Determine the [x, y] coordinate at the center of the cell enclosing the given text.  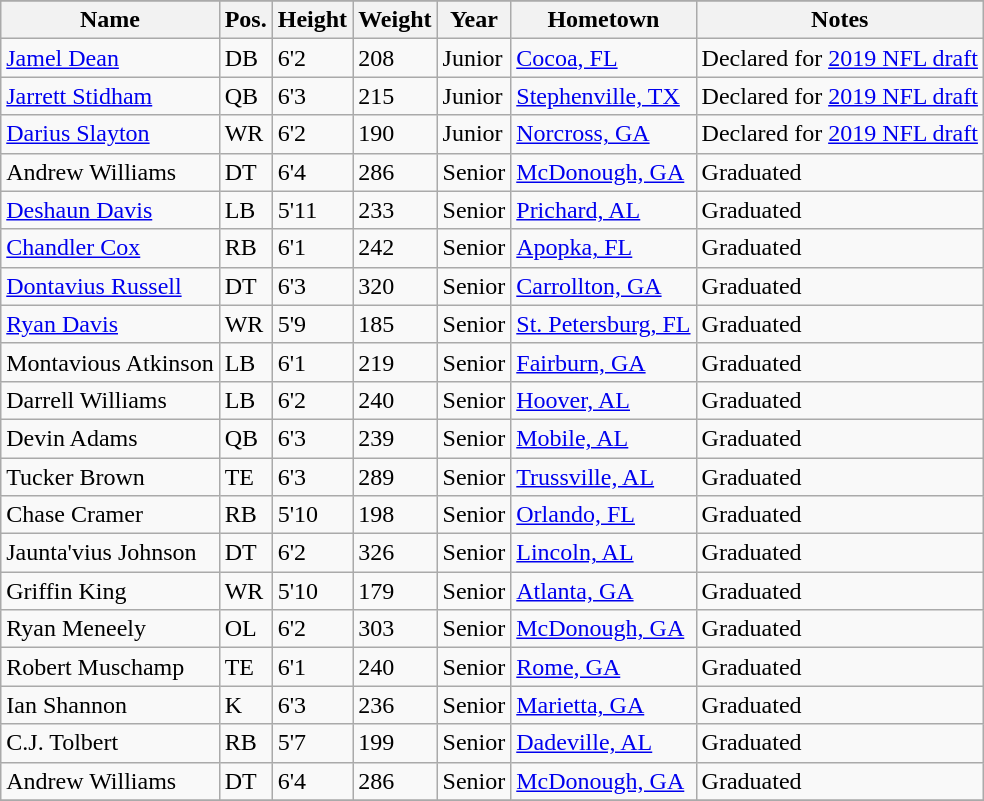
320 [395, 286]
185 [395, 324]
219 [395, 362]
303 [395, 629]
Notes [840, 20]
242 [395, 248]
Hoover, AL [604, 400]
Ryan Meneely [110, 629]
Norcross, GA [604, 134]
Montavious Atkinson [110, 362]
DB [246, 58]
Stephenville, TX [604, 96]
Prichard, AL [604, 210]
Weight [395, 20]
Lincoln, AL [604, 553]
Deshaun Davis [110, 210]
Griffin King [110, 591]
215 [395, 96]
Orlando, FL [604, 515]
208 [395, 58]
289 [395, 477]
Ian Shannon [110, 705]
Year [474, 20]
Jarrett Stidham [110, 96]
C.J. Tolbert [110, 743]
236 [395, 705]
190 [395, 134]
St. Petersburg, FL [604, 324]
5'9 [312, 324]
199 [395, 743]
Ryan Davis [110, 324]
Tucker Brown [110, 477]
Trussville, AL [604, 477]
Mobile, AL [604, 438]
Marietta, GA [604, 705]
Cocoa, FL [604, 58]
Atlanta, GA [604, 591]
Carrollton, GA [604, 286]
Chandler Cox [110, 248]
5'7 [312, 743]
Fairburn, GA [604, 362]
Darius Slayton [110, 134]
Hometown [604, 20]
Jaunta'vius Johnson [110, 553]
Dontavius Russell [110, 286]
Name [110, 20]
233 [395, 210]
179 [395, 591]
Rome, GA [604, 667]
Robert Muschamp [110, 667]
K [246, 705]
Apopka, FL [604, 248]
326 [395, 553]
239 [395, 438]
198 [395, 515]
Pos. [246, 20]
Jamel Dean [110, 58]
Height [312, 20]
OL [246, 629]
Devin Adams [110, 438]
Darrell Williams [110, 400]
Chase Cramer [110, 515]
Dadeville, AL [604, 743]
5'11 [312, 210]
